Return the (X, Y) coordinate for the center point of the cell that contains the specified text.  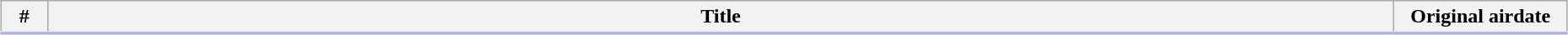
# (24, 17)
Title (721, 17)
Original airdate (1480, 17)
